Find where the given text appears and provide that cell's center as [x, y] coordinate. 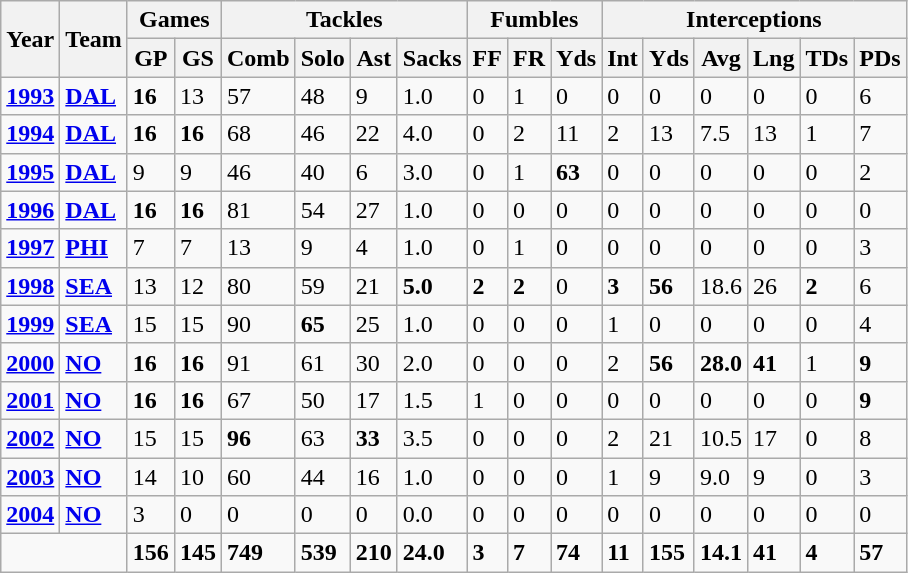
GP [150, 58]
0.0 [432, 515]
1998 [30, 286]
26 [774, 286]
61 [322, 362]
539 [322, 553]
210 [374, 553]
Int [623, 58]
44 [322, 477]
1996 [30, 210]
Interceptions [754, 20]
27 [374, 210]
Avg [720, 58]
Team [94, 39]
28.0 [720, 362]
2.0 [432, 362]
Tackles [344, 20]
14.1 [720, 553]
50 [322, 400]
FR [528, 58]
7.5 [720, 134]
PDs [880, 58]
96 [258, 438]
1997 [30, 248]
GS [198, 58]
33 [374, 438]
2004 [30, 515]
1994 [30, 134]
Solo [322, 58]
10.5 [720, 438]
4.0 [432, 134]
FF [487, 58]
PHI [94, 248]
155 [668, 553]
65 [322, 324]
145 [198, 553]
67 [258, 400]
TDs [827, 58]
Comb [258, 58]
Sacks [432, 58]
25 [374, 324]
1995 [30, 172]
54 [322, 210]
59 [322, 286]
68 [258, 134]
12 [198, 286]
40 [322, 172]
8 [880, 438]
2002 [30, 438]
749 [258, 553]
74 [576, 553]
2000 [30, 362]
Ast [374, 58]
81 [258, 210]
Lng [774, 58]
60 [258, 477]
22 [374, 134]
48 [322, 96]
91 [258, 362]
18.6 [720, 286]
2001 [30, 400]
14 [150, 477]
1.5 [432, 400]
Year [30, 39]
80 [258, 286]
Fumbles [534, 20]
Games [174, 20]
9.0 [720, 477]
2003 [30, 477]
3.0 [432, 172]
90 [258, 324]
10 [198, 477]
156 [150, 553]
5.0 [432, 286]
3.5 [432, 438]
1999 [30, 324]
24.0 [432, 553]
1993 [30, 96]
30 [374, 362]
